Output the [x, y] coordinate of the center of the cell containing the given text.  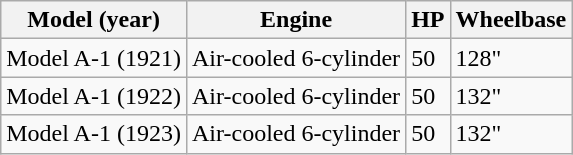
Model (year) [94, 20]
Engine [296, 20]
Wheelbase [511, 20]
HP [428, 20]
Model A-1 (1922) [94, 96]
Model A-1 (1921) [94, 58]
128" [511, 58]
Model A-1 (1923) [94, 134]
